Detect which cell encompasses the target text, then output its [X, Y] center coordinate. 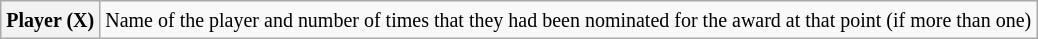
Player (X) [50, 20]
Name of the player and number of times that they had been nominated for the award at that point (if more than one) [568, 20]
